Detect which cell encompasses the target text, then output its [x, y] center coordinate. 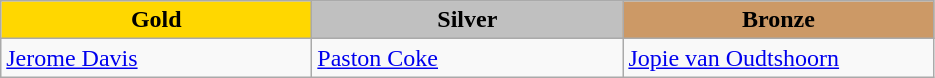
Silver [468, 20]
Gold [156, 20]
Jopie van Oudtshoorn [778, 58]
Bronze [778, 20]
Jerome Davis [156, 58]
Paston Coke [468, 58]
